Provide the [X, Y] coordinate of the cell's center where the given text is located.  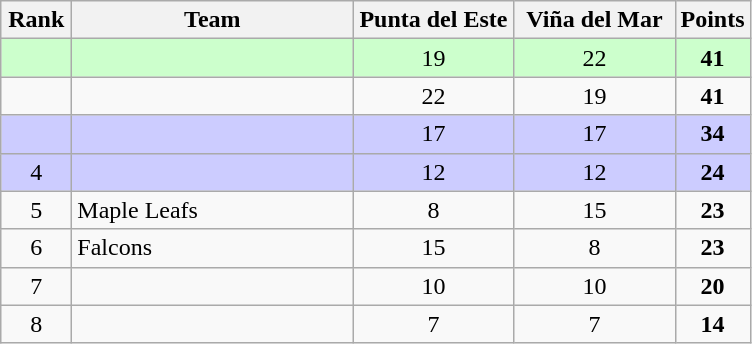
20 [712, 286]
Team [212, 20]
14 [712, 324]
Punta del Este [434, 20]
5 [36, 210]
34 [712, 134]
Falcons [212, 248]
Viña del Mar [594, 20]
Maple Leafs [212, 210]
Rank [36, 20]
Points [712, 20]
6 [36, 248]
24 [712, 172]
4 [36, 172]
